For the text-containing cell, return its midpoint in [X, Y] coordinate format. 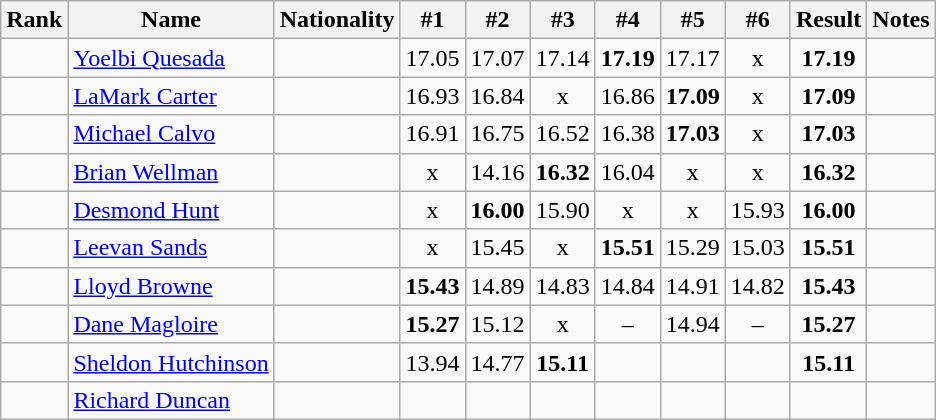
Lloyd Browne [171, 286]
17.07 [498, 58]
Brian Wellman [171, 172]
Yoelbi Quesada [171, 58]
#1 [432, 20]
Name [171, 20]
Dane Magloire [171, 324]
Result [828, 20]
14.84 [628, 286]
13.94 [432, 362]
Notes [901, 20]
15.93 [758, 210]
16.84 [498, 96]
16.91 [432, 134]
Michael Calvo [171, 134]
15.90 [562, 210]
#5 [692, 20]
Richard Duncan [171, 400]
16.75 [498, 134]
#3 [562, 20]
14.94 [692, 324]
15.29 [692, 248]
Sheldon Hutchinson [171, 362]
Nationality [337, 20]
Rank [34, 20]
16.38 [628, 134]
LaMark Carter [171, 96]
14.82 [758, 286]
14.91 [692, 286]
#6 [758, 20]
#2 [498, 20]
17.05 [432, 58]
17.17 [692, 58]
15.03 [758, 248]
Leevan Sands [171, 248]
Desmond Hunt [171, 210]
14.77 [498, 362]
15.45 [498, 248]
15.12 [498, 324]
16.04 [628, 172]
14.89 [498, 286]
14.16 [498, 172]
#4 [628, 20]
14.83 [562, 286]
17.14 [562, 58]
16.52 [562, 134]
16.93 [432, 96]
16.86 [628, 96]
